Return [x, y] of the center of cell containing provided text 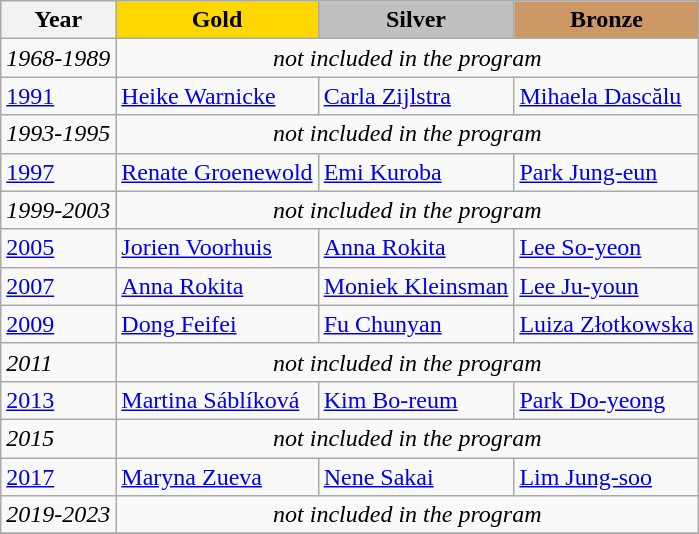
Fu Chunyan [416, 324]
2005 [58, 248]
1991 [58, 96]
Martina Sáblíková [217, 400]
Emi Kuroba [416, 172]
2013 [58, 400]
2011 [58, 362]
1993-1995 [58, 134]
Mihaela Dascălu [606, 96]
Heike Warnicke [217, 96]
2019-2023 [58, 515]
Kim Bo-reum [416, 400]
2017 [58, 477]
1968-1989 [58, 58]
Maryna Zueva [217, 477]
Moniek Kleinsman [416, 286]
Jorien Voorhuis [217, 248]
1999-2003 [58, 210]
Lee Ju-youn [606, 286]
Park Jung-eun [606, 172]
1997 [58, 172]
Lim Jung-soo [606, 477]
Luiza Złotkowska [606, 324]
Park Do-yeong [606, 400]
Dong Feifei [217, 324]
Silver [416, 20]
Carla Zijlstra [416, 96]
2009 [58, 324]
Lee So-yeon [606, 248]
2015 [58, 438]
Gold [217, 20]
Nene Sakai [416, 477]
Bronze [606, 20]
Renate Groenewold [217, 172]
Year [58, 20]
2007 [58, 286]
